Identify which cell holds the provided text, then report its (x, y) central coordinate. 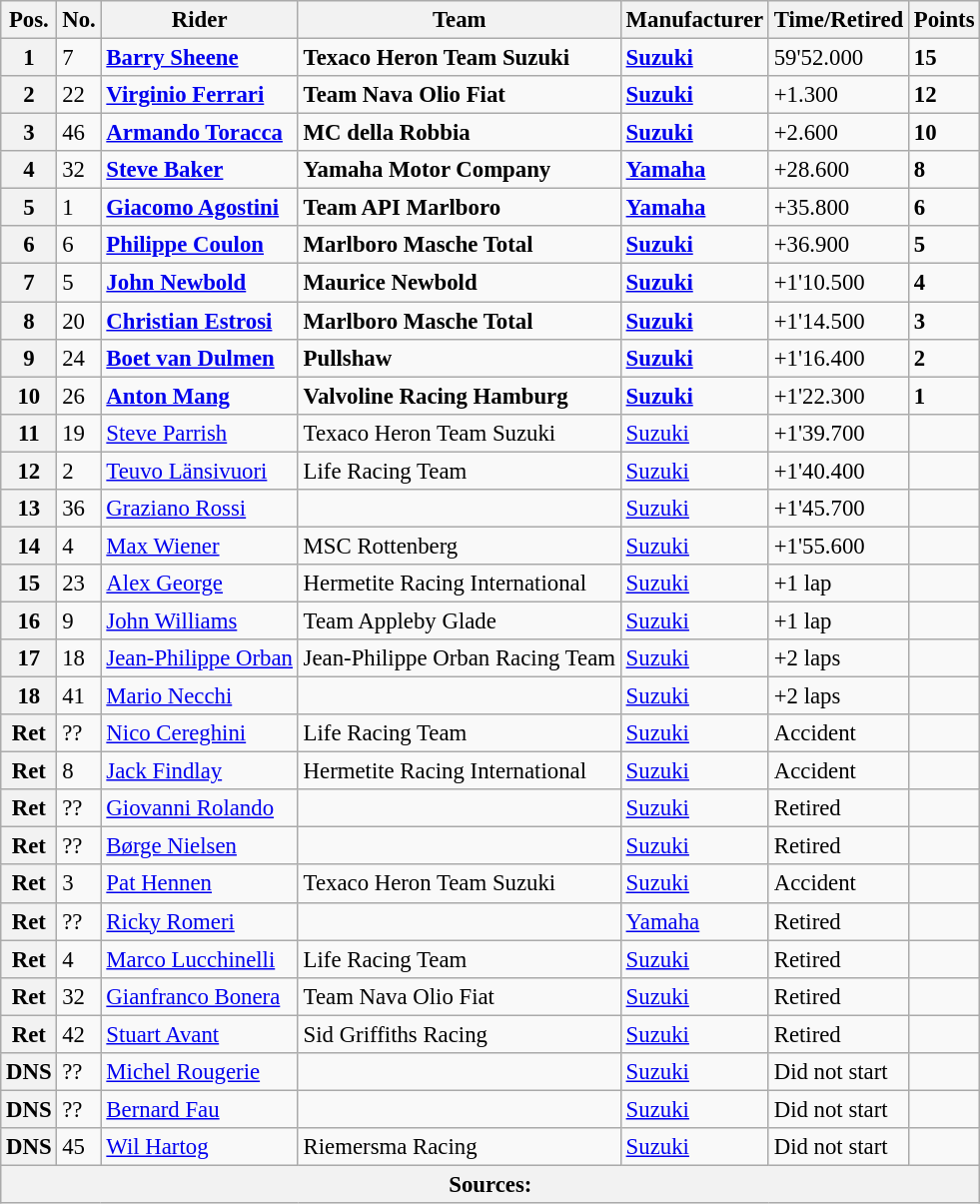
+35.800 (838, 208)
Valvoline Racing Hamburg (460, 396)
+1'14.500 (838, 321)
Jean-Philippe Orban (200, 658)
14 (29, 546)
Manufacturer (694, 20)
Ricky Romeri (200, 921)
Michel Rougerie (200, 1072)
MC della Robbia (460, 133)
+1'39.700 (838, 433)
MSC Rottenberg (460, 546)
Anton Mang (200, 396)
46 (79, 133)
Steve Parrish (200, 433)
24 (79, 358)
Sid Griffiths Racing (460, 1034)
Rider (200, 20)
42 (79, 1034)
+1'22.300 (838, 396)
+1'55.600 (838, 546)
John Williams (200, 620)
17 (29, 658)
Marco Lucchinelli (200, 959)
23 (79, 584)
Yamaha Motor Company (460, 170)
19 (79, 433)
+2.600 (838, 133)
Alex George (200, 584)
Riemersma Racing (460, 1147)
Team (460, 20)
16 (29, 620)
20 (79, 321)
Team API Marlboro (460, 208)
Bernard Fau (200, 1109)
Gianfranco Bonera (200, 996)
Teuvo Länsivuori (200, 471)
Points (943, 20)
Mario Necchi (200, 696)
Maurice Newbold (460, 283)
Jean-Philippe Orban Racing Team (460, 658)
+1.300 (838, 95)
Virginio Ferrari (200, 95)
+1'10.500 (838, 283)
26 (79, 396)
45 (79, 1147)
Stuart Avant (200, 1034)
Barry Sheene (200, 58)
Time/Retired (838, 20)
John Newbold (200, 283)
36 (79, 509)
Team Appleby Glade (460, 620)
Christian Estrosi (200, 321)
Jack Findlay (200, 771)
59'52.000 (838, 58)
No. (79, 20)
Armando Toracca (200, 133)
Pos. (29, 20)
Boet van Dulmen (200, 358)
Børge Nielsen (200, 846)
+1'16.400 (838, 358)
Pullshaw (460, 358)
+36.900 (838, 245)
Nico Cereghini (200, 733)
13 (29, 509)
Sources: (490, 1184)
Graziano Rossi (200, 509)
+1'40.400 (838, 471)
Giacomo Agostini (200, 208)
41 (79, 696)
Wil Hartog (200, 1147)
22 (79, 95)
Steve Baker (200, 170)
Pat Hennen (200, 884)
Giovanni Rolando (200, 808)
Max Wiener (200, 546)
+28.600 (838, 170)
11 (29, 433)
Philippe Coulon (200, 245)
+1'45.700 (838, 509)
